Locate the cell with the specified text and output its (X, Y) center coordinate. 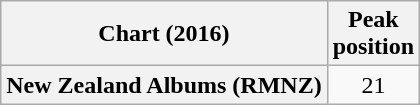
New Zealand Albums (RMNZ) (164, 85)
Chart (2016) (164, 34)
Peak position (373, 34)
21 (373, 85)
